Extract the [x, y] coordinate from the center of the cell holding the provided text.  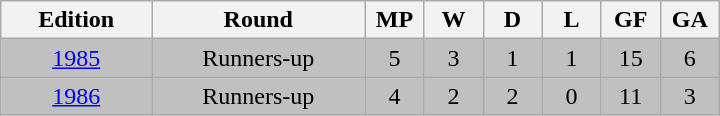
1985 [76, 58]
4 [394, 96]
1986 [76, 96]
6 [690, 58]
MP [394, 20]
D [512, 20]
0 [572, 96]
GA [690, 20]
GF [630, 20]
11 [630, 96]
W [454, 20]
5 [394, 58]
15 [630, 58]
L [572, 20]
Round [258, 20]
Edition [76, 20]
